Return (X, Y) of the center of cell containing provided text 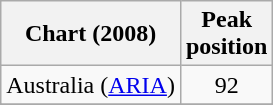
Chart (2008) (91, 34)
Australia (ARIA) (91, 85)
Peak position (226, 34)
92 (226, 85)
